Determine the (x, y) coordinate at the center of the cell enclosing the given text.  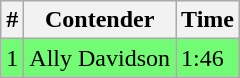
1 (12, 58)
Ally Davidson (100, 58)
# (12, 20)
Time (208, 20)
Contender (100, 20)
1:46 (208, 58)
